Capture the cell that displays the provided text and extract its [x, y] central coordinate. 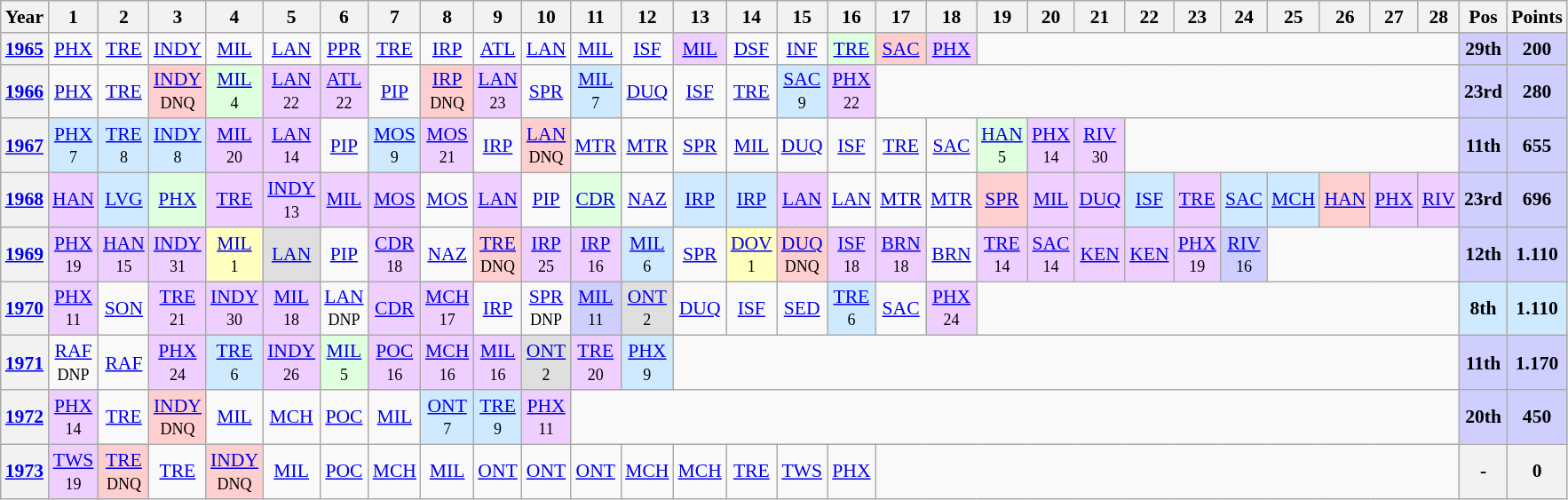
1970 [25, 309]
1966 [25, 91]
SAC9 [803, 91]
DSF [751, 49]
ATL [497, 49]
1971 [25, 362]
1968 [25, 201]
Points [1537, 17]
DOV1 [751, 254]
TRE20 [595, 362]
RAF [124, 362]
MIL1 [234, 254]
PPR [344, 49]
Year [25, 17]
16 [851, 17]
MIL18 [291, 309]
SAC14 [1051, 254]
IRPDNQ [447, 91]
SON [124, 309]
INDY31 [178, 254]
MIL5 [344, 362]
11 [595, 17]
3 [178, 17]
INF [803, 49]
MIL16 [497, 362]
28 [1438, 17]
RIV30 [1099, 146]
TWS [803, 471]
8th [1483, 309]
POC16 [394, 362]
BRN [952, 254]
ATL22 [344, 91]
INDY26 [291, 362]
IRP25 [546, 254]
1965 [25, 49]
25 [1293, 17]
RIV [1438, 201]
1972 [25, 417]
655 [1537, 146]
HAN5 [1002, 146]
PHX7 [73, 146]
12th [1483, 254]
0 [1537, 471]
22 [1149, 17]
- [1483, 471]
20 [1051, 17]
TRE21 [178, 309]
TRE14 [1002, 254]
INDY30 [234, 309]
9 [497, 17]
7 [394, 17]
14 [751, 17]
19 [1002, 17]
ISF18 [851, 254]
TRE8 [124, 146]
RAFDNP [73, 362]
HAN15 [124, 254]
INDY [178, 49]
13 [700, 17]
8 [447, 17]
DUQDNQ [803, 254]
LAN22 [291, 91]
LAN23 [497, 91]
PHX9 [646, 362]
LANDNP [344, 309]
2 [124, 17]
MCH16 [447, 362]
200 [1537, 49]
1 [73, 17]
1.170 [1537, 362]
450 [1537, 417]
MIL20 [234, 146]
29th [1483, 49]
INDY8 [178, 146]
5 [291, 17]
20th [1483, 417]
MOS9 [394, 146]
26 [1344, 17]
LAN14 [291, 146]
280 [1537, 91]
17 [900, 17]
18 [952, 17]
IRP16 [595, 254]
TRE9 [497, 417]
21 [1099, 17]
1967 [25, 146]
SPRDNP [546, 309]
1969 [25, 254]
TWS19 [73, 471]
MCH17 [447, 309]
MIL11 [595, 309]
15 [803, 17]
PHX22 [851, 91]
12 [646, 17]
SED [803, 309]
LVG [124, 201]
MIL6 [646, 254]
MIL4 [234, 91]
1973 [25, 471]
10 [546, 17]
MIL7 [595, 91]
23 [1197, 17]
MOS21 [447, 146]
BRN18 [900, 254]
CDR18 [394, 254]
4 [234, 17]
RIV16 [1244, 254]
696 [1537, 201]
INDY13 [291, 201]
27 [1394, 17]
Pos [1483, 17]
6 [344, 17]
LANDNQ [546, 146]
ONT7 [447, 417]
24 [1244, 17]
